From the cell containing the given text, extract its center point as (X, Y) coordinate. 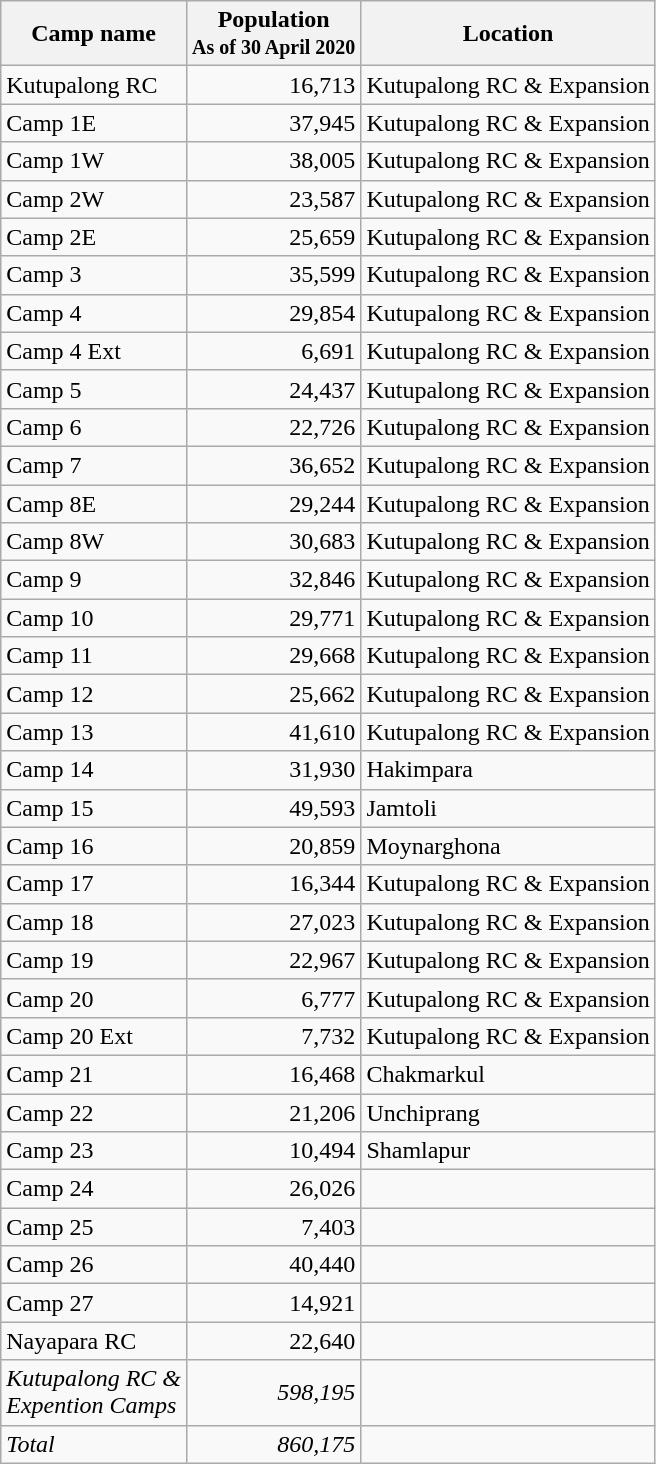
Camp 11 (94, 656)
16,713 (273, 85)
Nayapara RC (94, 1341)
Camp 1W (94, 161)
14,921 (273, 1303)
Camp 15 (94, 808)
Hakimpara (508, 770)
16,468 (273, 1074)
PopulationAs of 30 April 2020 (273, 34)
22,967 (273, 960)
Camp 18 (94, 922)
Camp 27 (94, 1303)
Camp 10 (94, 618)
Camp 21 (94, 1074)
22,640 (273, 1341)
Camp 26 (94, 1265)
860,175 (273, 1444)
23,587 (273, 199)
Camp 19 (94, 960)
16,344 (273, 884)
24,437 (273, 389)
Camp 7 (94, 465)
6,691 (273, 351)
Camp 5 (94, 389)
25,659 (273, 237)
22,726 (273, 427)
49,593 (273, 808)
21,206 (273, 1113)
20,859 (273, 846)
27,023 (273, 922)
35,599 (273, 275)
29,244 (273, 503)
Camp 3 (94, 275)
Camp 14 (94, 770)
Camp 12 (94, 694)
Camp 24 (94, 1189)
6,777 (273, 998)
Location (508, 34)
32,846 (273, 580)
7,403 (273, 1227)
31,930 (273, 770)
Kutupalong RC (94, 85)
29,668 (273, 656)
Camp 13 (94, 732)
26,026 (273, 1189)
Camp 1E (94, 123)
Camp name (94, 34)
37,945 (273, 123)
Camp 23 (94, 1151)
Camp 25 (94, 1227)
Camp 16 (94, 846)
29,854 (273, 313)
29,771 (273, 618)
41,610 (273, 732)
36,652 (273, 465)
Camp 8W (94, 542)
10,494 (273, 1151)
Camp 9 (94, 580)
Camp 2E (94, 237)
40,440 (273, 1265)
Unchiprang (508, 1113)
Camp 20 Ext (94, 1036)
Camp 8E (94, 503)
Camp 6 (94, 427)
Jamtoli (508, 808)
Camp 4 Ext (94, 351)
Camp 2W (94, 199)
Camp 20 (94, 998)
30,683 (273, 542)
Moynarghona (508, 846)
7,732 (273, 1036)
Chakmarkul (508, 1074)
Camp 4 (94, 313)
Total (94, 1444)
Camp 22 (94, 1113)
38,005 (273, 161)
Shamlapur (508, 1151)
598,195 (273, 1392)
Camp 17 (94, 884)
25,662 (273, 694)
Kutupalong RC &Expention Camps (94, 1392)
